Search for the cell housing the specified text and yield its [x, y] center coordinate. 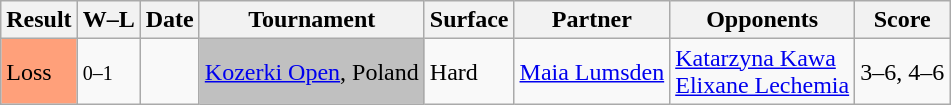
W–L [108, 20]
Hard [469, 72]
Surface [469, 20]
0–1 [108, 72]
3–6, 4–6 [902, 72]
Partner [592, 20]
Katarzyna Kawa Elixane Lechemia [762, 72]
Date [170, 20]
Tournament [312, 20]
Score [902, 20]
Result [39, 20]
Opponents [762, 20]
Loss [39, 72]
Kozerki Open, Poland [312, 72]
Maia Lumsden [592, 72]
